Provide the (x, y) coordinate of the cell's center where the given text is located.  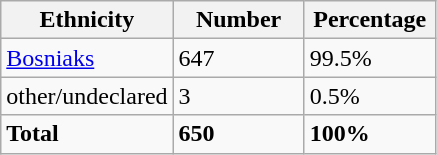
0.5% (370, 96)
other/undeclared (87, 96)
Number (238, 20)
99.5% (370, 58)
Bosniaks (87, 58)
100% (370, 134)
Ethnicity (87, 20)
Percentage (370, 20)
Total (87, 134)
647 (238, 58)
650 (238, 134)
3 (238, 96)
